Scan for the cell matching the given text and deliver its (x, y) coordinate at center. 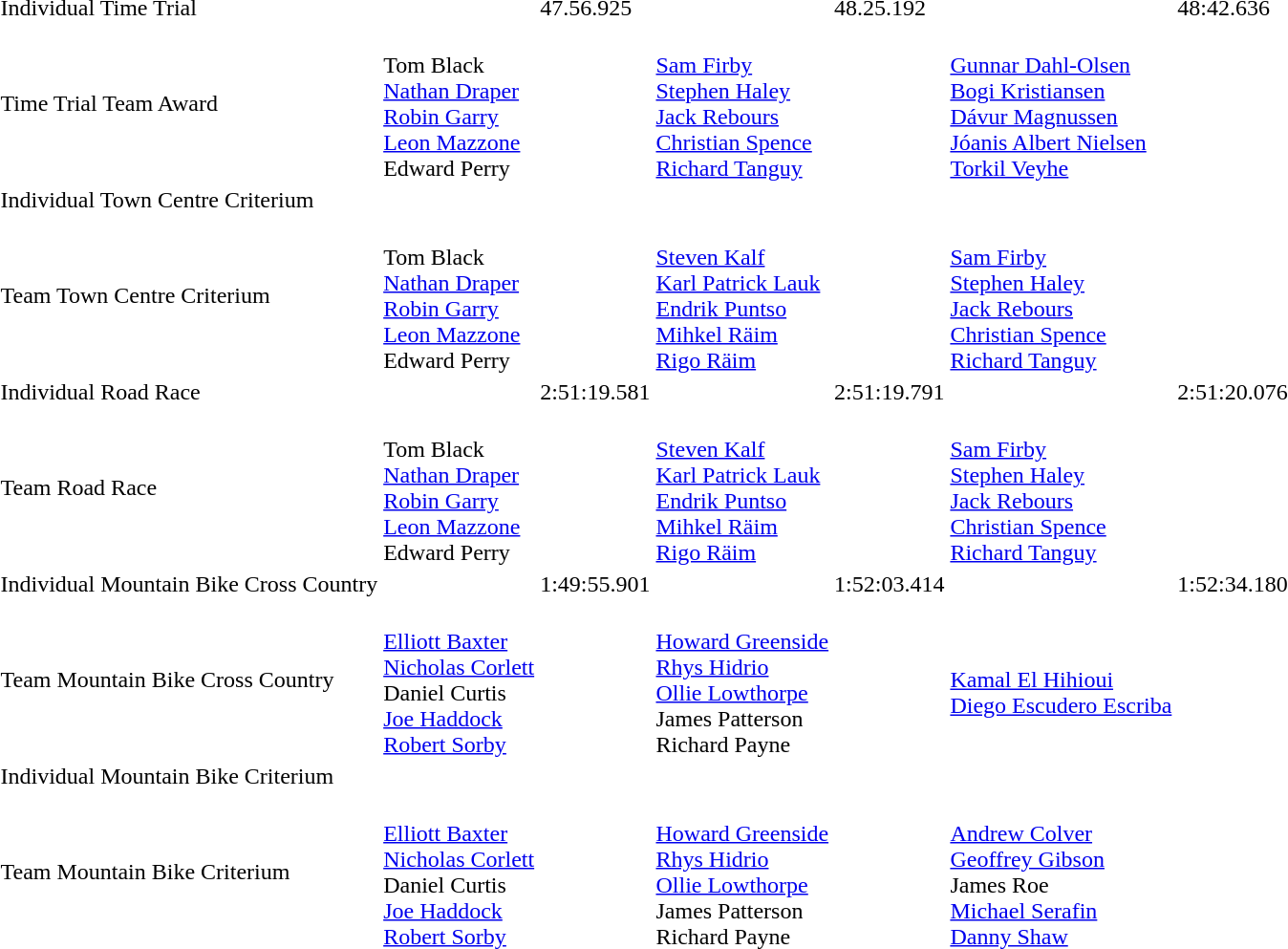
1:52:03.414 (890, 584)
Gunnar Dahl-OlsenBogi KristiansenDávur MagnussenJóanis Albert NielsenTorkil Veyhe (1061, 103)
Kamal El HihiouiDiego Escudero Escriba (1061, 680)
Howard GreensideRhys HidrioOllie LowthorpeJames PattersonRichard Payne (742, 680)
2:51:19.791 (890, 392)
2:51:19.581 (595, 392)
Elliott BaxterNicholas CorlettDaniel CurtisJoe HaddockRobert Sorby (459, 680)
1:49:55.901 (595, 584)
